For the text-containing cell, return its midpoint in (X, Y) coordinate format. 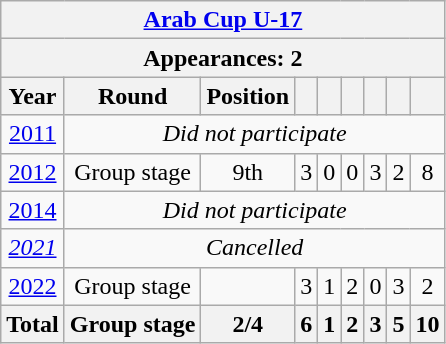
2014 (33, 210)
Appearances: 2 (223, 58)
2011 (33, 134)
8 (428, 172)
2022 (33, 286)
Cancelled (254, 248)
2021 (33, 248)
Position (248, 96)
2012 (33, 172)
9th (248, 172)
Arab Cup U-17 (223, 20)
6 (306, 324)
2/4 (248, 324)
10 (428, 324)
Round (132, 96)
5 (398, 324)
Year (33, 96)
Total (33, 324)
